For the text-containing cell, return its midpoint in [X, Y] coordinate format. 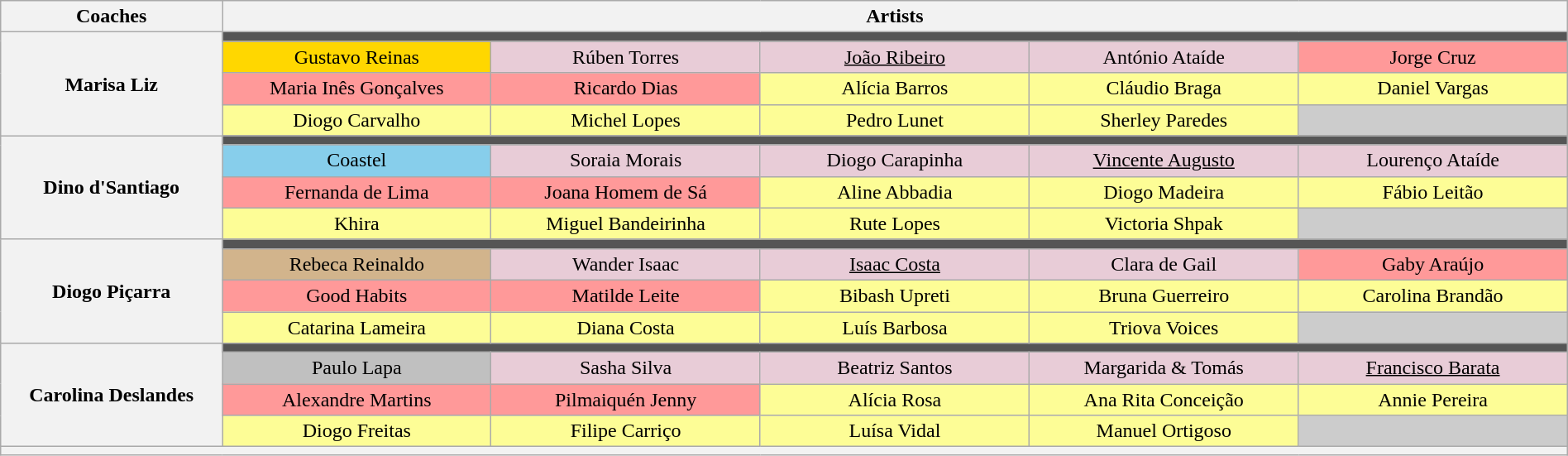
Fábio Leitão [1432, 192]
Marisa Liz [112, 84]
Carolina Brandão [1432, 295]
Diogo Carvalho [357, 120]
António Ataíde [1164, 57]
Artists [895, 17]
Francisco Barata [1432, 368]
Rute Lopes [895, 223]
Triova Voices [1164, 327]
Khira [357, 223]
Sherley Paredes [1164, 120]
Aline Abbadia [895, 192]
Lourenço Ataíde [1432, 161]
Daniel Vargas [1432, 89]
Rebeca Reinaldo [357, 264]
Diogo Madeira [1164, 192]
Catarina Lameira [357, 327]
Clara de Gail [1164, 264]
Wander Isaac [625, 264]
Michel Lopes [625, 120]
Alícia Rosa [895, 400]
Dino d'Santiago [112, 187]
Isaac Costa [895, 264]
Carolina Deslandes [112, 396]
Matilde Leite [625, 295]
Alexandre Martins [357, 400]
Diogo Freitas [357, 431]
Gaby Araújo [1432, 264]
Gustavo Reinas [357, 57]
Rúben Torres [625, 57]
Alícia Barros [895, 89]
Fernanda de Lima [357, 192]
Maria Inês Gonçalves [357, 89]
João Ribeiro [895, 57]
Paulo Lapa [357, 368]
Ana Rita Conceição [1164, 400]
Ricardo Dias [625, 89]
Margarida & Tomás [1164, 368]
Coastel [357, 161]
Beatriz Santos [895, 368]
Diogo Carapinha [895, 161]
Filipe Carriço [625, 431]
Manuel Ortigoso [1164, 431]
Luísa Vidal [895, 431]
Pedro Lunet [895, 120]
Soraia Morais [625, 161]
Miguel Bandeirinha [625, 223]
Diana Costa [625, 327]
Vincente Augusto [1164, 161]
Annie Pereira [1432, 400]
Sasha Silva [625, 368]
Bruna Guerreiro [1164, 295]
Good Habits [357, 295]
Joana Homem de Sá [625, 192]
Victoria Shpak [1164, 223]
Luís Barbosa [895, 327]
Diogo Piçarra [112, 291]
Pilmaiquén Jenny [625, 400]
Coaches [112, 17]
Jorge Cruz [1432, 57]
Bibash Upreti [895, 295]
Cláudio Braga [1164, 89]
